Locate the cell with the specified text and output its (X, Y) center coordinate. 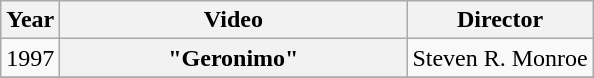
Video (234, 20)
Steven R. Monroe (500, 58)
"Geronimo" (234, 58)
1997 (30, 58)
Year (30, 20)
Director (500, 20)
